Output the (x, y) coordinate of the center of the cell containing the given text.  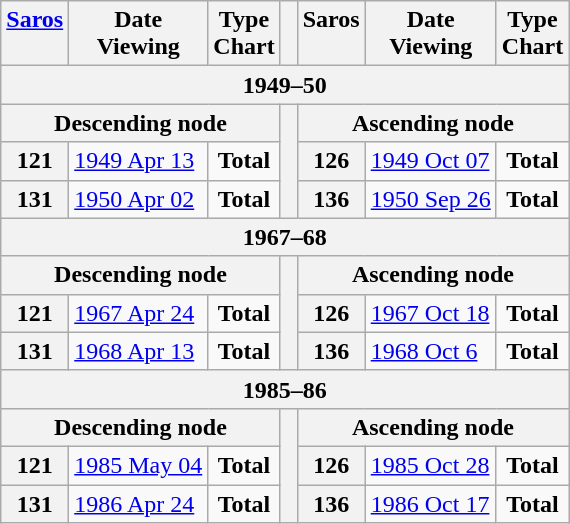
1985–86 (285, 389)
1985 May 04 (138, 465)
1968 Oct 6 (430, 351)
1985 Oct 28 (430, 465)
1950 Apr 02 (138, 199)
1968 Apr 13 (138, 351)
1986 Oct 17 (430, 503)
1949–50 (285, 85)
1967–68 (285, 237)
1967 Apr 24 (138, 313)
1967 Oct 18 (430, 313)
1950 Sep 26 (430, 199)
1949 Apr 13 (138, 161)
1986 Apr 24 (138, 503)
1949 Oct 07 (430, 161)
